Return the (x, y) coordinate for the center point of the cell that contains the specified text.  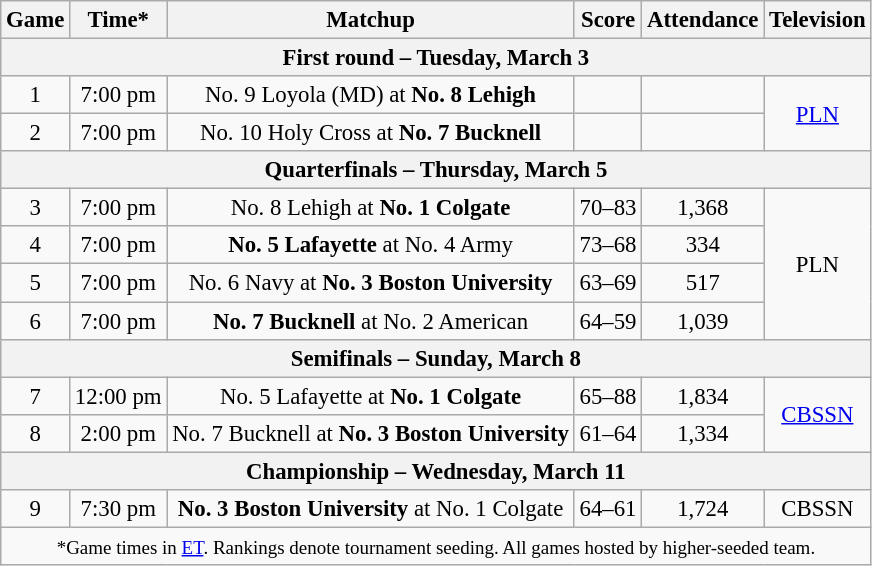
1,724 (703, 509)
12:00 pm (118, 396)
334 (703, 245)
No. 7 Bucknell at No. 2 American (370, 321)
No. 5 Lafayette at No. 4 Army (370, 245)
Matchup (370, 20)
1,834 (703, 396)
No. 3 Boston University at No. 1 Colgate (370, 509)
61–64 (608, 433)
6 (36, 321)
517 (703, 283)
5 (36, 283)
No. 5 Lafayette at No. 1 Colgate (370, 396)
Game (36, 20)
65–88 (608, 396)
No. 10 Holy Cross at No. 7 Bucknell (370, 133)
4 (36, 245)
First round – Tuesday, March 3 (436, 58)
7:30 pm (118, 509)
No. 8 Lehigh at No. 1 Colgate (370, 208)
2:00 pm (118, 433)
7 (36, 396)
Semifinals – Sunday, March 8 (436, 358)
3 (36, 208)
Championship – Wednesday, March 11 (436, 471)
64–61 (608, 509)
64–59 (608, 321)
2 (36, 133)
No. 9 Loyola (MD) at No. 8 Lehigh (370, 95)
1,039 (703, 321)
1,334 (703, 433)
Quarterfinals – Thursday, March 5 (436, 170)
Television (818, 20)
Attendance (703, 20)
Score (608, 20)
1,368 (703, 208)
*Game times in ET. Rankings denote tournament seeding. All games hosted by higher-seeded team. (436, 546)
63–69 (608, 283)
1 (36, 95)
73–68 (608, 245)
No. 7 Bucknell at No. 3 Boston University (370, 433)
8 (36, 433)
9 (36, 509)
70–83 (608, 208)
No. 6 Navy at No. 3 Boston University (370, 283)
Time* (118, 20)
